Provide the (x, y) coordinate of the cell's center where the given text is located.  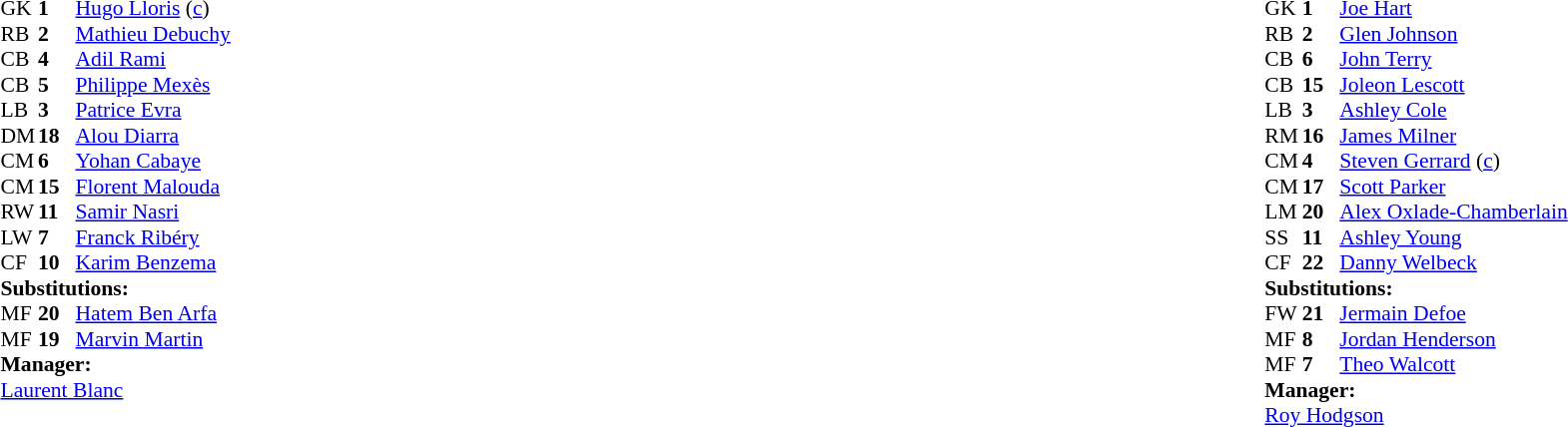
5 (57, 85)
19 (57, 339)
Alou Diarra (154, 136)
Hatem Ben Arfa (154, 314)
Mathieu Debuchy (154, 34)
10 (57, 262)
Laurent Blanc (115, 390)
Ashley Cole (1453, 111)
James Milner (1453, 136)
Theo Walcott (1453, 364)
Joleon Lescott (1453, 85)
LM (1283, 213)
Scott Parker (1453, 187)
Philippe Mexès (154, 85)
Karim Benzema (154, 262)
DM (19, 136)
FW (1283, 314)
Patrice Evra (154, 111)
Marvin Martin (154, 339)
18 (57, 136)
Danny Welbeck (1453, 262)
Adil Rami (154, 59)
17 (1321, 187)
LW (19, 237)
Steven Gerrard (c) (1453, 161)
21 (1321, 314)
Alex Oxlade-Chamberlain (1453, 213)
Ashley Young (1453, 237)
16 (1321, 136)
SS (1283, 237)
22 (1321, 262)
Jermain Defoe (1453, 314)
RW (19, 213)
8 (1321, 339)
Glen Johnson (1453, 34)
RM (1283, 136)
Jordan Henderson (1453, 339)
John Terry (1453, 59)
Samir Nasri (154, 213)
Franck Ribéry (154, 237)
Florent Malouda (154, 187)
Yohan Cabaye (154, 161)
